Output the (x, y) coordinate of the center of the cell containing the given text.  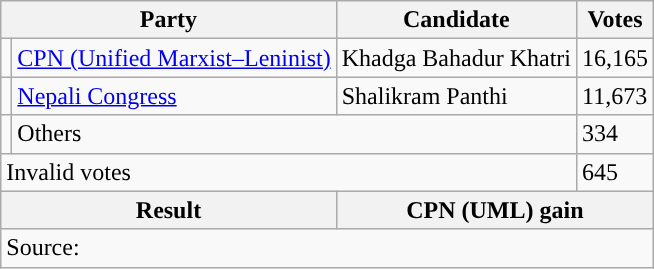
11,673 (616, 96)
Nepali Congress (174, 96)
334 (616, 134)
645 (616, 172)
CPN (UML) gain (494, 210)
Shalikram Panthi (456, 96)
Candidate (456, 20)
16,165 (616, 58)
Source: (328, 248)
Khadga Bahadur Khatri (456, 58)
Party (168, 20)
Votes (616, 20)
CPN (Unified Marxist–Leninist) (174, 58)
Others (294, 134)
Invalid votes (289, 172)
Result (168, 210)
